Search for the cell housing the specified text and yield its [X, Y] center coordinate. 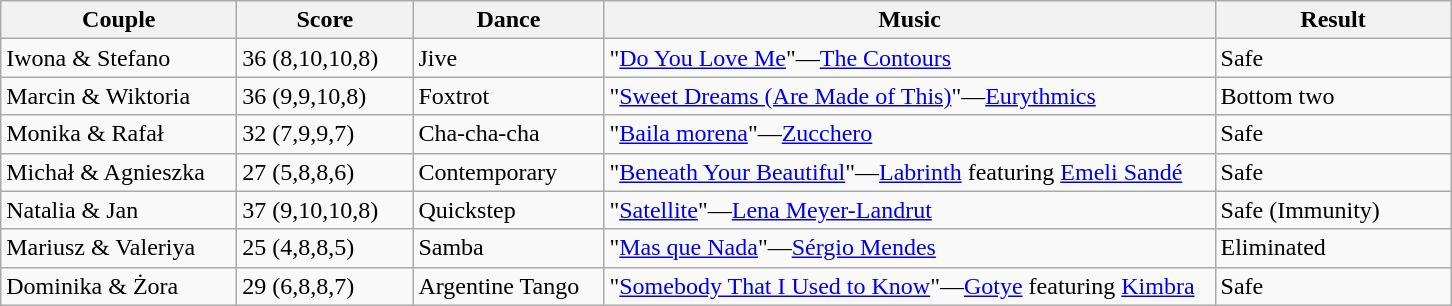
36 (8,10,10,8) [325, 58]
"Sweet Dreams (Are Made of This)"—Eurythmics [910, 96]
Contemporary [508, 172]
Argentine Tango [508, 286]
29 (6,8,8,7) [325, 286]
37 (9,10,10,8) [325, 210]
Eliminated [1333, 248]
32 (7,9,9,7) [325, 134]
Foxtrot [508, 96]
Result [1333, 20]
"Satellite"—Lena Meyer-Landrut [910, 210]
Samba [508, 248]
27 (5,8,8,6) [325, 172]
Jive [508, 58]
"Somebody That I Used to Know"—Gotye featuring Kimbra [910, 286]
Natalia & Jan [119, 210]
Music [910, 20]
Couple [119, 20]
Score [325, 20]
Michał & Agnieszka [119, 172]
"Baila morena"—Zucchero [910, 134]
Marcin & Wiktoria [119, 96]
Dominika & Żora [119, 286]
Mariusz & Valeriya [119, 248]
Dance [508, 20]
Cha-cha-cha [508, 134]
Bottom two [1333, 96]
36 (9,9,10,8) [325, 96]
Quickstep [508, 210]
Iwona & Stefano [119, 58]
Monika & Rafał [119, 134]
Safe (Immunity) [1333, 210]
"Mas que Nada"—Sérgio Mendes [910, 248]
25 (4,8,8,5) [325, 248]
"Beneath Your Beautiful"—Labrinth featuring Emeli Sandé [910, 172]
"Do You Love Me"—The Contours [910, 58]
